Capture the cell that displays the provided text and extract its (X, Y) central coordinate. 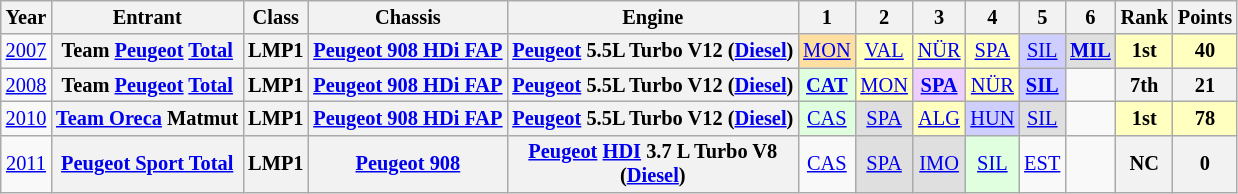
Team Oreca Matmut (147, 118)
1 (826, 17)
Points (1205, 17)
5 (1042, 17)
2007 (26, 51)
78 (1205, 118)
MIL (1090, 51)
ALG (940, 118)
40 (1205, 51)
EST (1042, 164)
CAT (826, 85)
3 (940, 17)
VAL (884, 51)
7th (1144, 85)
0 (1205, 164)
Engine (652, 17)
Peugeot 908 (408, 164)
2011 (26, 164)
2010 (26, 118)
Class (276, 17)
Entrant (147, 17)
Peugeot Sport Total (147, 164)
IMO (940, 164)
4 (992, 17)
Rank (1144, 17)
6 (1090, 17)
2 (884, 17)
Chassis (408, 17)
Peugeot HDI 3.7 L Turbo V8(Diesel) (652, 164)
21 (1205, 85)
NC (1144, 164)
Year (26, 17)
2008 (26, 85)
HUN (992, 118)
